Return (x, y) of the center of cell containing provided text 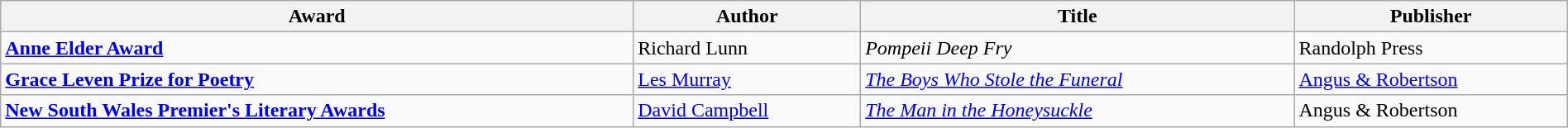
Les Murray (748, 79)
Author (748, 17)
The Boys Who Stole the Funeral (1078, 79)
New South Wales Premier's Literary Awards (318, 111)
Grace Leven Prize for Poetry (318, 79)
Publisher (1431, 17)
Richard Lunn (748, 48)
Title (1078, 17)
Pompeii Deep Fry (1078, 48)
David Campbell (748, 111)
Anne Elder Award (318, 48)
The Man in the Honeysuckle (1078, 111)
Randolph Press (1431, 48)
Award (318, 17)
